Provide the [X, Y] coordinate of the cell's center where the given text is located.  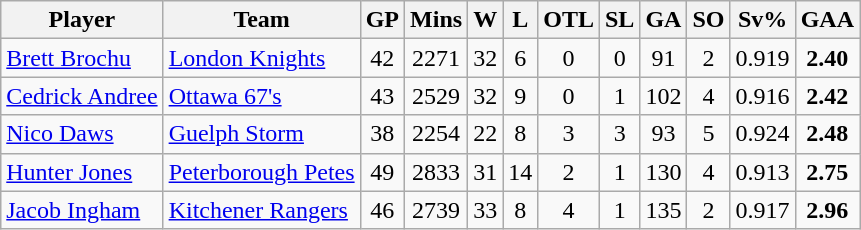
Player [82, 20]
9 [520, 96]
2529 [436, 96]
GP [382, 20]
93 [664, 134]
2739 [436, 210]
49 [382, 172]
GA [664, 20]
Jacob Ingham [82, 210]
135 [664, 210]
42 [382, 58]
33 [486, 210]
43 [382, 96]
130 [664, 172]
GAA [827, 20]
91 [664, 58]
46 [382, 210]
2254 [436, 134]
0.913 [762, 172]
London Knights [262, 58]
W [486, 20]
Kitchener Rangers [262, 210]
2.42 [827, 96]
Peterborough Petes [262, 172]
Ottawa 67's [262, 96]
2.96 [827, 210]
SL [619, 20]
2.48 [827, 134]
6 [520, 58]
Cedrick Andree [82, 96]
Sv% [762, 20]
Guelph Storm [262, 134]
L [520, 20]
0.917 [762, 210]
2.40 [827, 58]
0.916 [762, 96]
2271 [436, 58]
0.919 [762, 58]
2833 [436, 172]
Mins [436, 20]
2.75 [827, 172]
0.924 [762, 134]
SO [708, 20]
OTL [569, 20]
Brett Brochu [82, 58]
5 [708, 134]
38 [382, 134]
Team [262, 20]
14 [520, 172]
102 [664, 96]
Nico Daws [82, 134]
Hunter Jones [82, 172]
22 [486, 134]
31 [486, 172]
